Return (x, y) of the center of cell containing provided text 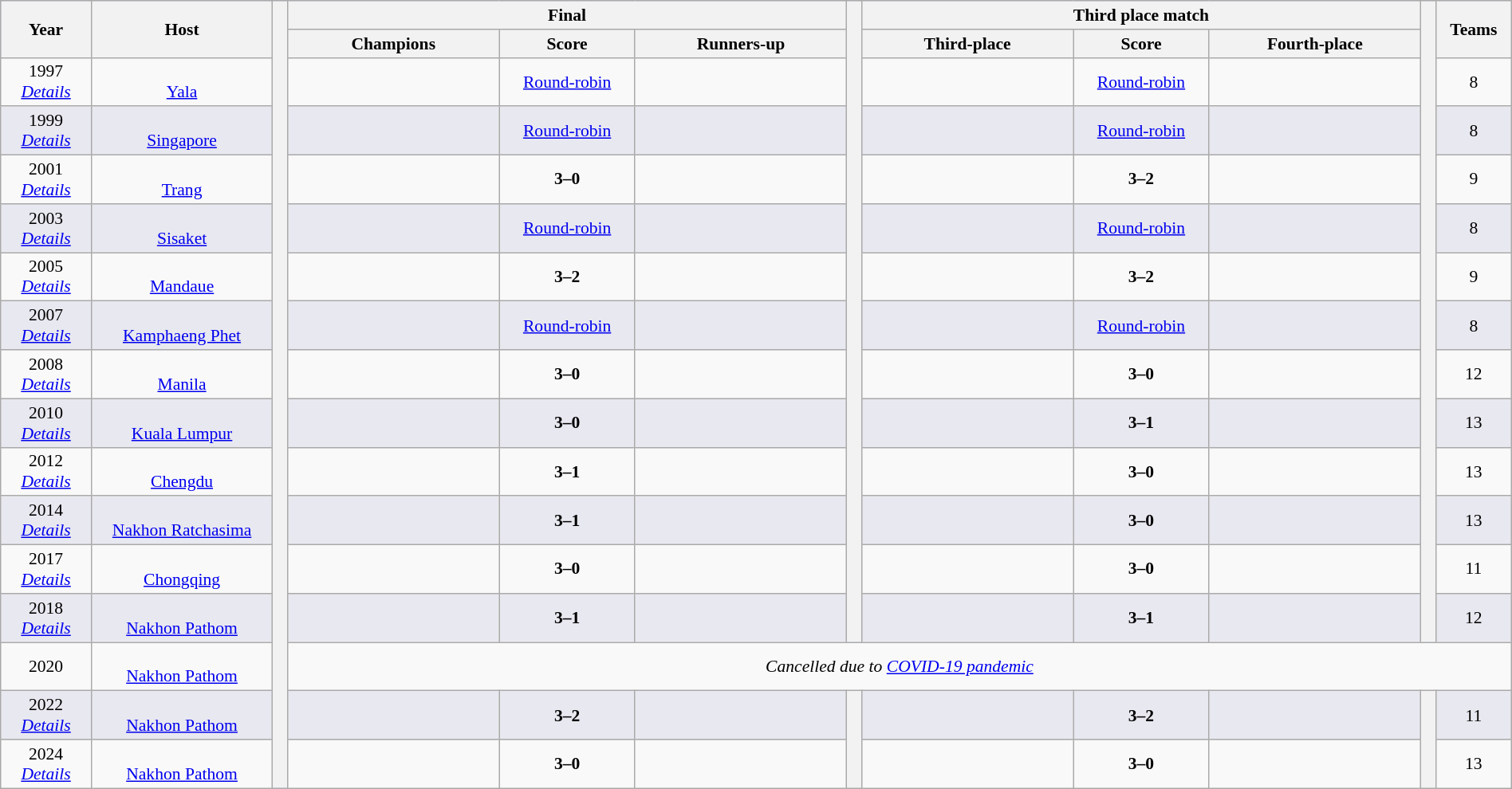
Teams (1474, 29)
2022Details (46, 716)
2020 (46, 666)
2017Details (46, 569)
Runners-up (740, 44)
2024Details (46, 763)
Chengdu (182, 472)
2012Details (46, 472)
Fourth-place (1314, 44)
Singapore (182, 131)
Champions (394, 44)
1999Details (46, 131)
2001Details (46, 180)
2008Details (46, 375)
Final (568, 15)
2005Details (46, 277)
Cancelled due to COVID-19 pandemic (900, 666)
Third place match (1142, 15)
Third-place (968, 44)
Host (182, 29)
Manila (182, 375)
Kamphaeng Phet (182, 325)
2014Details (46, 521)
2018Details (46, 618)
Year (46, 29)
Sisaket (182, 228)
Yala (182, 81)
2010Details (46, 422)
Chongqing (182, 569)
Trang (182, 180)
Nakhon Ratchasima (182, 521)
1997Details (46, 81)
2003Details (46, 228)
Mandaue (182, 277)
Kuala Lumpur (182, 422)
2007Details (46, 325)
